Identify which cell holds the provided text, then report its (x, y) central coordinate. 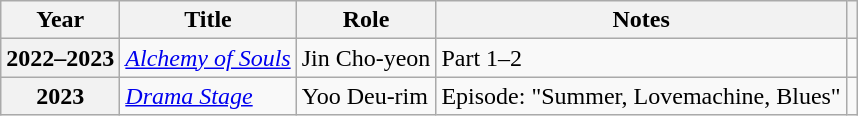
Part 1–2 (641, 58)
Yoo Deu-rim (366, 96)
Title (208, 20)
Alchemy of Souls (208, 58)
Episode: "Summer, Lovemachine, Blues" (641, 96)
Notes (641, 20)
2022–2023 (60, 58)
2023 (60, 96)
Drama Stage (208, 96)
Role (366, 20)
Jin Cho-yeon (366, 58)
Year (60, 20)
